Identify which cell holds the provided text, then report its [x, y] central coordinate. 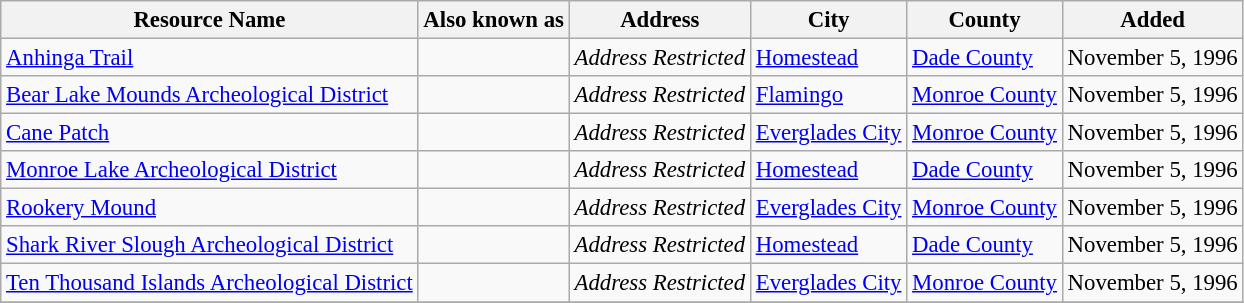
Anhinga Trail [210, 58]
Added [1152, 20]
Rookery Mound [210, 208]
Ten Thousand Islands Archeological District [210, 283]
Shark River Slough Archeological District [210, 245]
Monroe Lake Archeological District [210, 170]
Also known as [494, 20]
Cane Patch [210, 133]
Flamingo [828, 95]
County [985, 20]
Resource Name [210, 20]
City [828, 20]
Bear Lake Mounds Archeological District [210, 95]
Address [660, 20]
